Pinpoint the cell where the given text exists, returning its (x, y) midpoint coordinate. 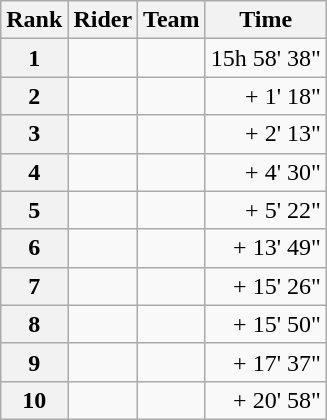
Team (172, 20)
+ 13' 49" (266, 248)
+ 1' 18" (266, 96)
+ 20' 58" (266, 400)
9 (34, 362)
6 (34, 248)
+ 17' 37" (266, 362)
+ 5' 22" (266, 210)
15h 58' 38" (266, 58)
Time (266, 20)
Rider (103, 20)
+ 15' 50" (266, 324)
3 (34, 134)
+ 2' 13" (266, 134)
5 (34, 210)
8 (34, 324)
4 (34, 172)
+ 15' 26" (266, 286)
Rank (34, 20)
1 (34, 58)
2 (34, 96)
7 (34, 286)
10 (34, 400)
+ 4' 30" (266, 172)
